Search for the cell housing the specified text and yield its [x, y] center coordinate. 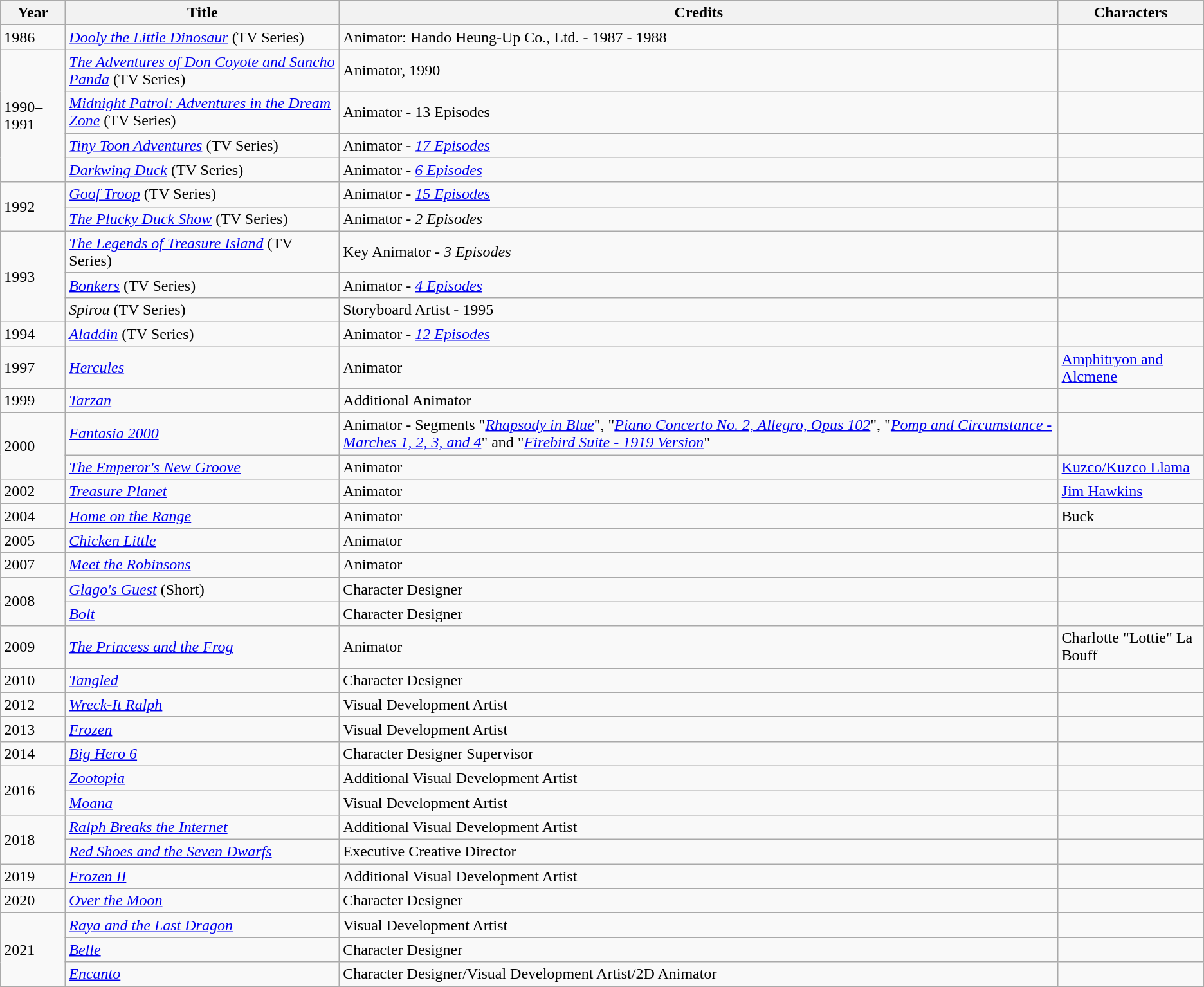
Animator, 1990 [698, 71]
Spirou (TV Series) [203, 309]
Character Designer/Visual Development Artist/2D Animator [698, 974]
Encanto [203, 974]
2019 [33, 876]
2021 [33, 950]
Animator - 13 Episodes [698, 112]
Animator: Hando Heung-Up Co., Ltd. - 1987 - 1988 [698, 37]
2020 [33, 901]
The Plucky Duck Show (TV Series) [203, 219]
1990–1991 [33, 116]
Animator - 15 Episodes [698, 194]
1997 [33, 367]
Bonkers (TV Series) [203, 285]
Belle [203, 950]
Big Hero 6 [203, 753]
Frozen II [203, 876]
The Legends of Treasure Island (TV Series) [203, 252]
Fantasia 2000 [203, 434]
2016 [33, 790]
2005 [33, 540]
2018 [33, 840]
Animator - 17 Episodes [698, 145]
Wreck-It Ralph [203, 705]
Year [33, 13]
Raya and the Last Dragon [203, 925]
2010 [33, 680]
Aladdin (TV Series) [203, 334]
Over the Moon [203, 901]
Meet the Robinsons [203, 565]
Darkwing Duck (TV Series) [203, 170]
Animator - 12 Episodes [698, 334]
2004 [33, 516]
Title [203, 13]
Kuzco/Kuzco Llama [1131, 467]
Buck [1131, 516]
1994 [33, 334]
Key Animator - 3 Episodes [698, 252]
Animator - 6 Episodes [698, 170]
Chicken Little [203, 540]
Treasure Planet [203, 492]
Character Designer Supervisor [698, 753]
1986 [33, 37]
Credits [698, 13]
Bolt [203, 614]
Goof Troop (TV Series) [203, 194]
The Emperor's New Groove [203, 467]
1999 [33, 401]
Animator - 2 Episodes [698, 219]
Glago's Guest (Short) [203, 589]
Moana [203, 802]
Tangled [203, 680]
2000 [33, 447]
2012 [33, 705]
1993 [33, 277]
2008 [33, 602]
Amphitryon and Alcmene [1131, 367]
Animator - 4 Episodes [698, 285]
2009 [33, 647]
Additional Animator [698, 401]
Ralph Breaks the Internet [203, 827]
1992 [33, 207]
The Princess and the Frog [203, 647]
Executive Creative Director [698, 852]
Frozen [203, 729]
Midnight Patrol: Adventures in the Dream Zone (TV Series) [203, 112]
2013 [33, 729]
Zootopia [203, 778]
Jim Hawkins [1131, 492]
2014 [33, 753]
Red Shoes and the Seven Dwarfs [203, 852]
2007 [33, 565]
Tiny Toon Adventures (TV Series) [203, 145]
Hercules [203, 367]
2002 [33, 492]
Tarzan [203, 401]
Home on the Range [203, 516]
Characters [1131, 13]
Dooly the Little Dinosaur (TV Series) [203, 37]
Storyboard Artist - 1995 [698, 309]
Charlotte "Lottie" La Bouff [1131, 647]
The Adventures of Don Coyote and Sancho Panda (TV Series) [203, 71]
